Determine the (x, y) coordinate at the center of the cell enclosing the given text.  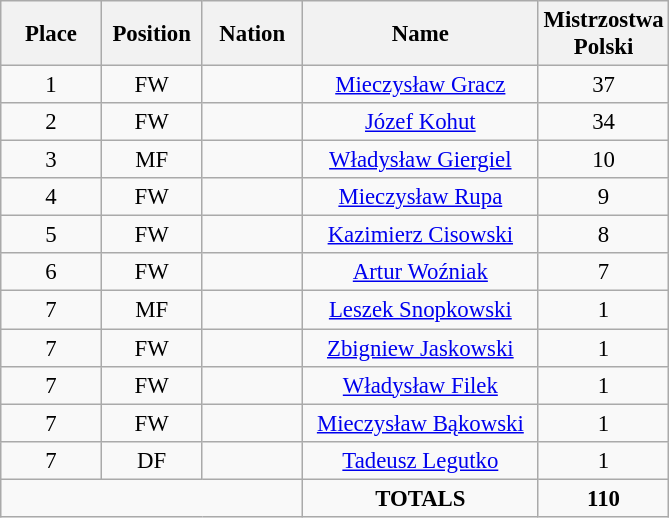
Position (152, 34)
34 (604, 122)
Mieczysław Gracz (421, 85)
TOTALS (421, 498)
Artur Woźniak (421, 273)
Tadeusz Legutko (421, 460)
3 (52, 160)
9 (604, 197)
Leszek Snopkowski (421, 310)
Mistrzostwa Polski (604, 34)
2 (52, 122)
Name (421, 34)
5 (52, 235)
DF (152, 460)
Władysław Filek (421, 385)
Nation (252, 34)
8 (604, 235)
Zbigniew Jaskowski (421, 348)
10 (604, 160)
Kazimierz Cisowski (421, 235)
6 (52, 273)
4 (52, 197)
Place (52, 34)
Mieczysław Rupa (421, 197)
Mieczysław Bąkowski (421, 423)
Władysław Giergiel (421, 160)
37 (604, 85)
110 (604, 498)
Józef Kohut (421, 122)
